Capture the cell that displays the provided text and extract its (x, y) central coordinate. 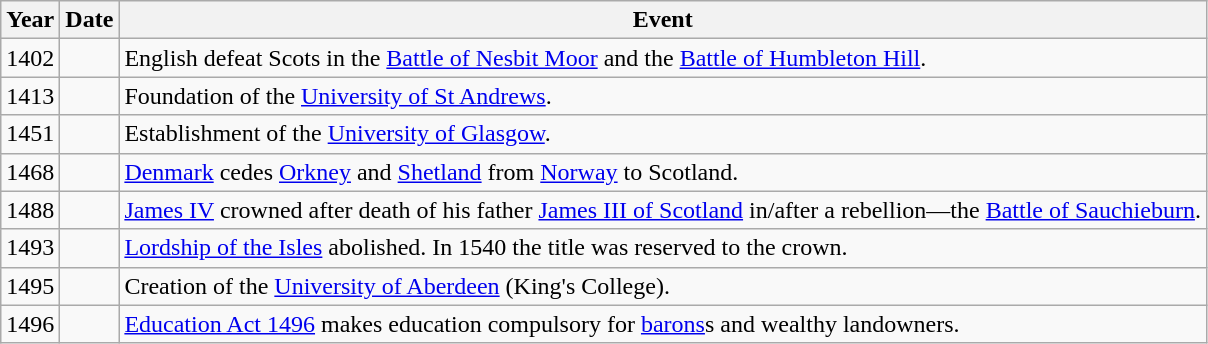
1493 (30, 248)
Foundation of the University of St Andrews. (663, 96)
1413 (30, 96)
Event (663, 20)
1495 (30, 286)
Year (30, 20)
Date (90, 20)
1451 (30, 134)
James IV crowned after death of his father James III of Scotland in/after a rebellion—the Battle of Sauchieburn. (663, 210)
1488 (30, 210)
Creation of the University of Aberdeen (King's College). (663, 286)
English defeat Scots in the Battle of Nesbit Moor and the Battle of Humbleton Hill. (663, 58)
Lordship of the Isles abolished. In 1540 the title was reserved to the crown. (663, 248)
1468 (30, 172)
1496 (30, 324)
1402 (30, 58)
Education Act 1496 makes education compulsory for baronss and wealthy landowners. (663, 324)
Establishment of the University of Glasgow. (663, 134)
Denmark cedes Orkney and Shetland from Norway to Scotland. (663, 172)
